Provide the [X, Y] coordinate of the cell's center where the given text is located.  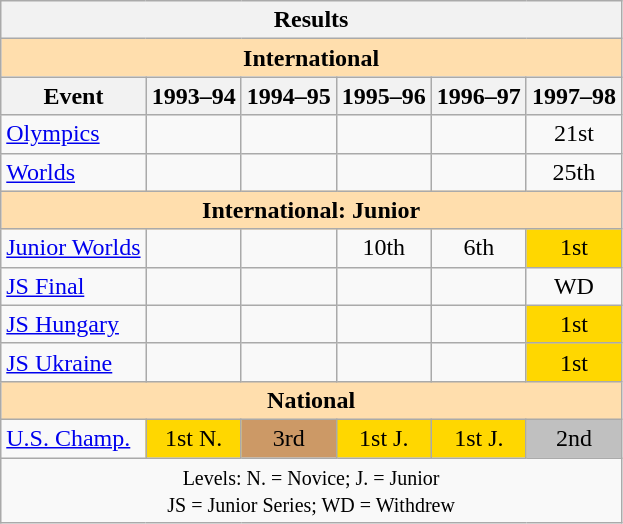
WD [574, 286]
6th [478, 248]
1994–95 [288, 96]
Event [74, 96]
2nd [574, 438]
1995–96 [384, 96]
Junior Worlds [74, 248]
1993–94 [194, 96]
Levels: N. = Novice; J. = Junior JS = Junior Series; WD = Withdrew [312, 490]
25th [574, 172]
U.S. Champ. [74, 438]
3rd [288, 438]
10th [384, 248]
JS Hungary [74, 324]
21st [574, 134]
Olympics [74, 134]
National [312, 400]
Worlds [74, 172]
1st N. [194, 438]
1996–97 [478, 96]
Results [312, 20]
1997–98 [574, 96]
International [312, 58]
JS Final [74, 286]
International: Junior [312, 210]
JS Ukraine [74, 362]
